Provide the [X, Y] coordinate of the cell's center where the given text is located.  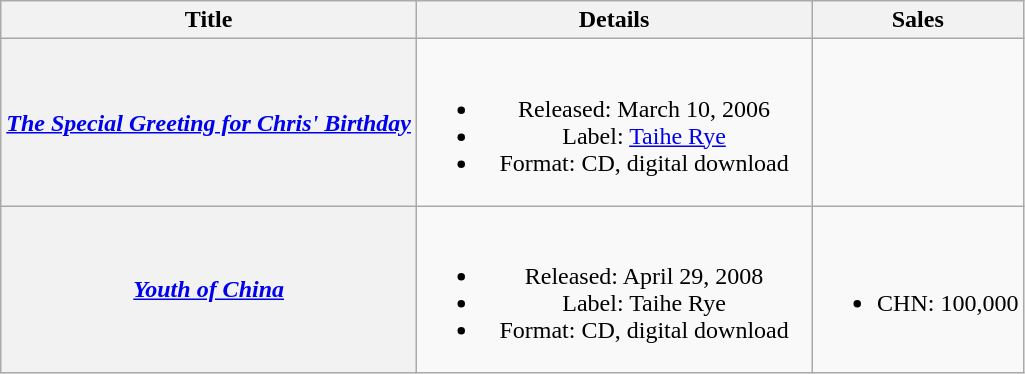
Title [209, 20]
Sales [918, 20]
Released: April 29, 2008Label: Taihe RyeFormat: CD, digital download [614, 290]
Released: March 10, 2006Label: Taihe RyeFormat: CD, digital download [614, 122]
The Special Greeting for Chris' Birthday [209, 122]
Youth of China [209, 290]
CHN: 100,000 [918, 290]
Details [614, 20]
